Pinpoint the cell where the given text exists, returning its (X, Y) midpoint coordinate. 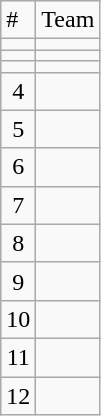
11 (18, 357)
4 (18, 91)
5 (18, 129)
10 (18, 319)
7 (18, 205)
8 (18, 243)
12 (18, 395)
9 (18, 281)
Team (68, 20)
# (18, 20)
6 (18, 167)
